Search for the cell housing the specified text and yield its [x, y] center coordinate. 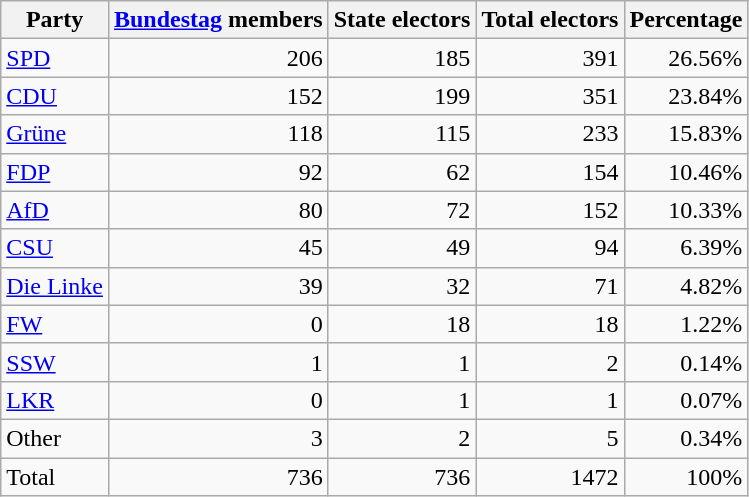
SSW [55, 362]
391 [550, 58]
0.07% [686, 400]
FDP [55, 172]
Total [55, 477]
4.82% [686, 286]
26.56% [686, 58]
94 [550, 248]
233 [550, 134]
199 [402, 96]
CDU [55, 96]
Party [55, 20]
AfD [55, 210]
80 [218, 210]
39 [218, 286]
3 [218, 438]
206 [218, 58]
5 [550, 438]
154 [550, 172]
72 [402, 210]
Other [55, 438]
71 [550, 286]
45 [218, 248]
Total electors [550, 20]
351 [550, 96]
49 [402, 248]
Grüne [55, 134]
115 [402, 134]
FW [55, 324]
185 [402, 58]
32 [402, 286]
10.46% [686, 172]
10.33% [686, 210]
Bundestag members [218, 20]
0.34% [686, 438]
1472 [550, 477]
CSU [55, 248]
92 [218, 172]
23.84% [686, 96]
SPD [55, 58]
0.14% [686, 362]
Die Linke [55, 286]
State electors [402, 20]
6.39% [686, 248]
1.22% [686, 324]
LKR [55, 400]
62 [402, 172]
118 [218, 134]
15.83% [686, 134]
Percentage [686, 20]
100% [686, 477]
